Scan for the cell matching the given text and deliver its [x, y] coordinate at center. 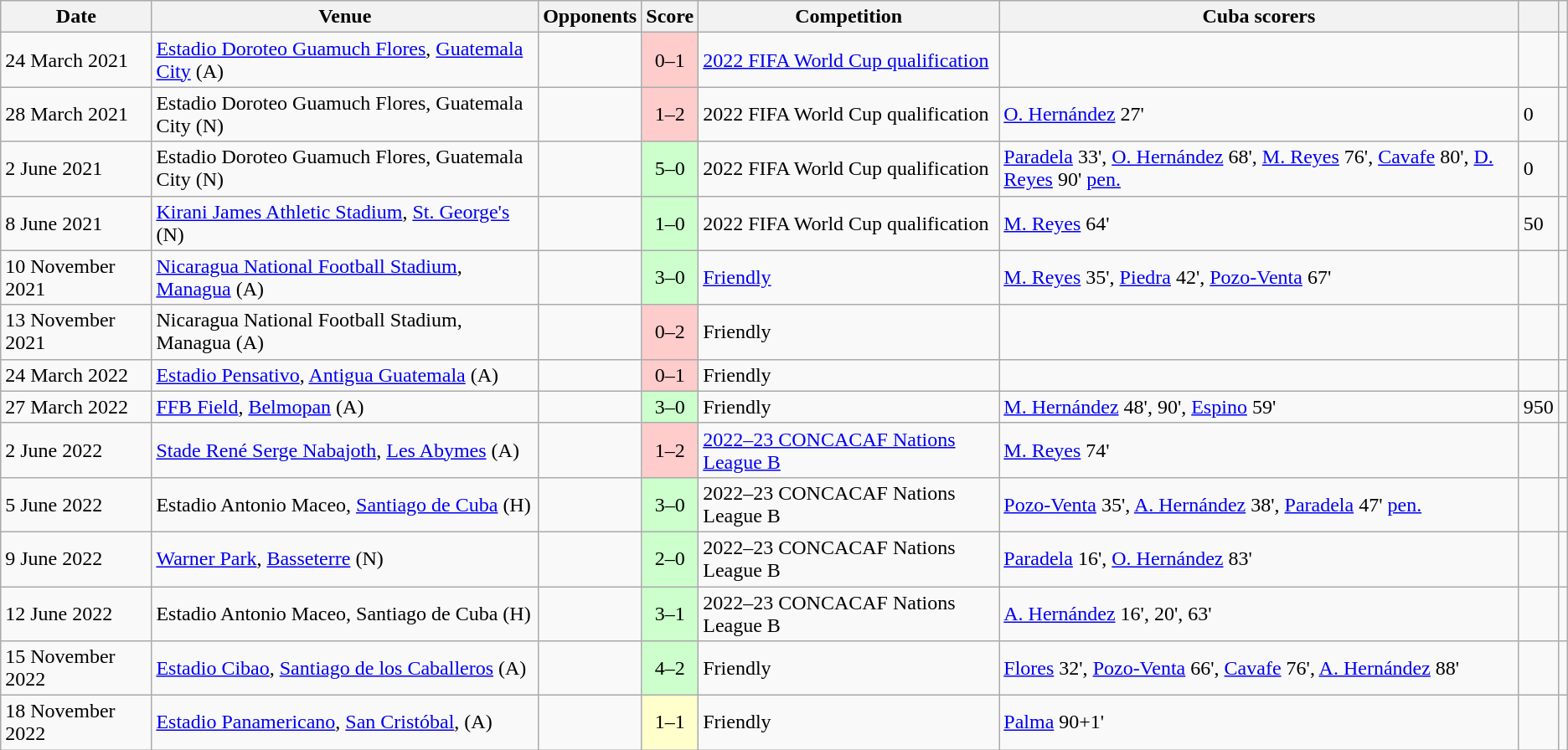
12 June 2022 [76, 613]
950 [1538, 407]
FFB Field, Belmopan (A) [345, 407]
Date [76, 17]
Estadio Cibao, Santiago de los Caballeros (A) [345, 668]
Stade René Serge Nabajoth, Les Abymes (A) [345, 450]
5–0 [670, 169]
Paradela 16', O. Hernández 83' [1259, 559]
O. Hernández 27' [1259, 114]
3–1 [670, 613]
Estadio Pensativo, Antigua Guatemala (A) [345, 375]
Estadio Panamericano, San Cristóbal, (A) [345, 723]
10 November 2021 [76, 278]
A. Hernández 16', 20', 63' [1259, 613]
Competition [849, 17]
Opponents [590, 17]
Pozo-Venta 35', A. Hernández 38', Paradela 47' pen. [1259, 504]
50 [1538, 223]
Warner Park, Basseterre (N) [345, 559]
24 March 2022 [76, 375]
1–0 [670, 223]
1–1 [670, 723]
Palma 90+1' [1259, 723]
28 March 2021 [76, 114]
0–2 [670, 331]
M. Reyes 74' [1259, 450]
Venue [345, 17]
18 November 2022 [76, 723]
Kirani James Athletic Stadium, St. George's (N) [345, 223]
M. Reyes 35', Piedra 42', Pozo-Venta 67' [1259, 278]
Paradela 33', O. Hernández 68', M. Reyes 76', Cavafe 80', D. Reyes 90' pen. [1259, 169]
2–0 [670, 559]
Flores 32', Pozo-Venta 66', Cavafe 76', A. Hernández 88' [1259, 668]
4–2 [670, 668]
8 June 2021 [76, 223]
27 March 2022 [76, 407]
2 June 2021 [76, 169]
Estadio Doroteo Guamuch Flores, Guatemala City (A) [345, 60]
M. Reyes 64' [1259, 223]
Cuba scorers [1259, 17]
5 June 2022 [76, 504]
2 June 2022 [76, 450]
15 November 2022 [76, 668]
Score [670, 17]
13 November 2021 [76, 331]
24 March 2021 [76, 60]
9 June 2022 [76, 559]
M. Hernández 48', 90', Espino 59' [1259, 407]
